Output the [x, y] coordinate of the center of the cell containing the given text.  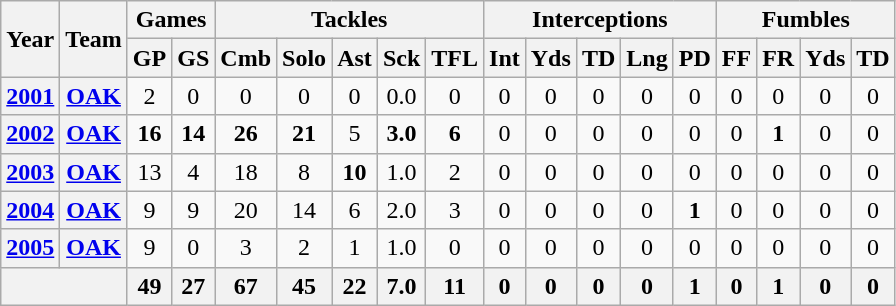
FR [778, 58]
4 [194, 172]
16 [149, 134]
21 [304, 134]
3.0 [401, 134]
45 [304, 286]
10 [355, 172]
Team [94, 39]
Ast [355, 58]
GS [194, 58]
Lng [647, 58]
18 [246, 172]
2004 [30, 210]
26 [246, 134]
27 [194, 286]
FF [736, 58]
Cmb [246, 58]
Int [505, 58]
Year [30, 39]
2002 [30, 134]
GP [149, 58]
13 [149, 172]
8 [304, 172]
5 [355, 134]
Tackles [350, 20]
2001 [30, 96]
Sck [401, 58]
7.0 [401, 286]
2003 [30, 172]
67 [246, 286]
Games [170, 20]
0.0 [401, 96]
Solo [304, 58]
20 [246, 210]
TFL [455, 58]
PD [694, 58]
2.0 [401, 210]
22 [355, 286]
11 [455, 286]
2005 [30, 248]
Fumbles [806, 20]
Interceptions [600, 20]
49 [149, 286]
